Detect which cell encompasses the target text, then output its [x, y] center coordinate. 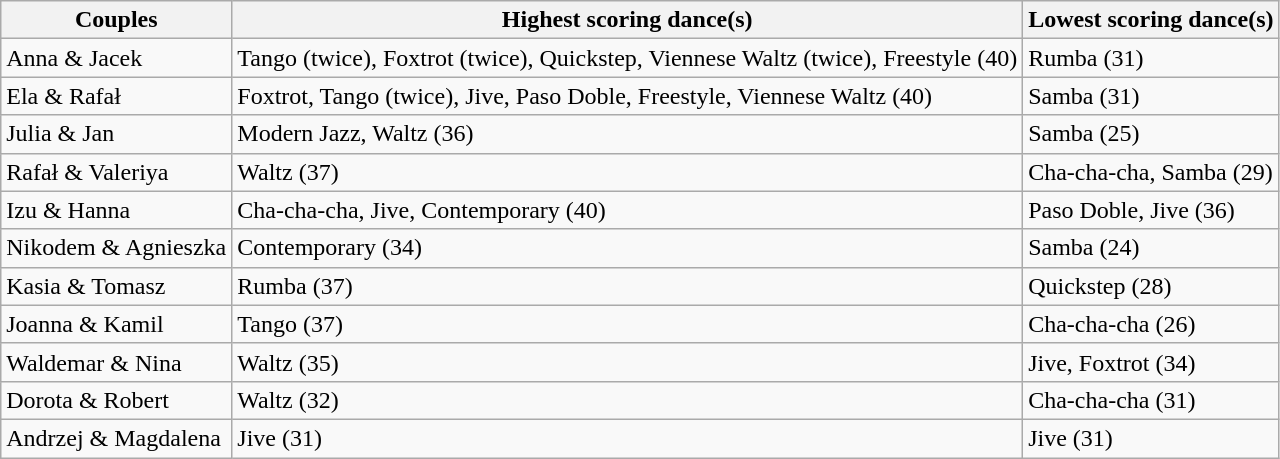
Nikodem & Agnieszka [116, 248]
Rumba (31) [1151, 58]
Samba (25) [1151, 134]
Ela & Rafał [116, 96]
Andrzej & Magdalena [116, 438]
Jive, Foxtrot (34) [1151, 362]
Tango (twice), Foxtrot (twice), Quickstep, Viennese Waltz (twice), Freestyle (40) [628, 58]
Lowest scoring dance(s) [1151, 20]
Julia & Jan [116, 134]
Paso Doble, Jive (36) [1151, 210]
Couples [116, 20]
Cha-cha-cha (26) [1151, 324]
Waltz (32) [628, 400]
Highest scoring dance(s) [628, 20]
Rumba (37) [628, 286]
Waltz (37) [628, 172]
Kasia & Tomasz [116, 286]
Contemporary (34) [628, 248]
Samba (24) [1151, 248]
Waltz (35) [628, 362]
Anna & Jacek [116, 58]
Modern Jazz, Waltz (36) [628, 134]
Dorota & Robert [116, 400]
Quickstep (28) [1151, 286]
Cha-cha-cha, Jive, Contemporary (40) [628, 210]
Rafał & Valeriya [116, 172]
Cha-cha-cha, Samba (29) [1151, 172]
Tango (37) [628, 324]
Samba (31) [1151, 96]
Waldemar & Nina [116, 362]
Izu & Hanna [116, 210]
Cha-cha-cha (31) [1151, 400]
Foxtrot, Tango (twice), Jive, Paso Doble, Freestyle, Viennese Waltz (40) [628, 96]
Joanna & Kamil [116, 324]
